Pinpoint the cell where the given text exists, returning its (X, Y) midpoint coordinate. 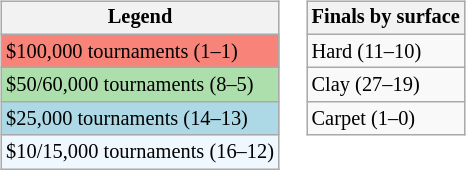
Clay (27–19) (386, 85)
$100,000 tournaments (1–1) (140, 51)
Legend (140, 18)
$10/15,000 tournaments (16–12) (140, 152)
Hard (11–10) (386, 51)
Carpet (1–0) (386, 119)
$25,000 tournaments (14–13) (140, 119)
$50/60,000 tournaments (8–5) (140, 85)
Finals by surface (386, 18)
